Extract the [x, y] coordinate from the center of the cell holding the provided text.  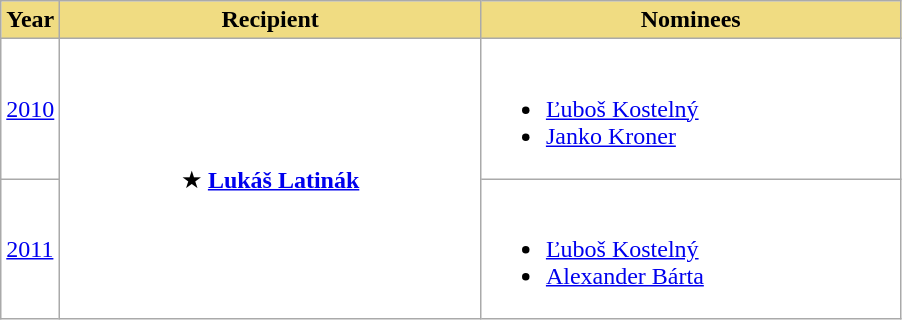
Ľuboš KostelnýJanko Kroner [690, 109]
Recipient [270, 20]
2010 [30, 109]
Year [30, 20]
2011 [30, 249]
Ľuboš KostelnýAlexander Bárta [690, 249]
★ Lukáš Latinák [270, 179]
Nominees [690, 20]
